Determine the [X, Y] coordinate at the center of the cell enclosing the given text.  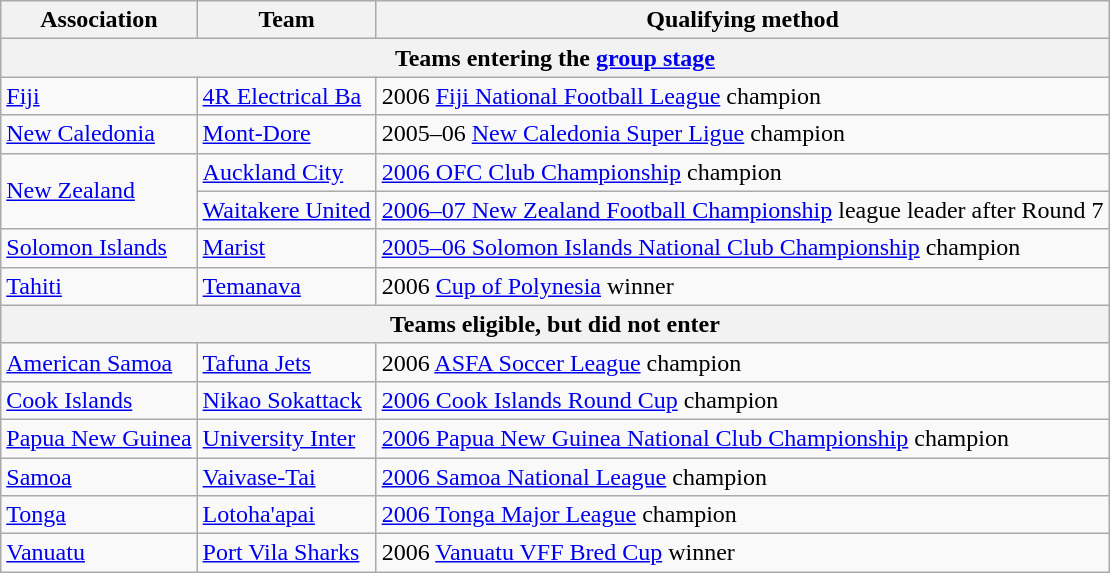
Solomon Islands [99, 248]
2006 Cook Islands Round Cup champion [742, 400]
Fiji [99, 96]
American Samoa [99, 362]
Mont-Dore [286, 134]
New Caledonia [99, 134]
2006 Fiji National Football League champion [742, 96]
Tafuna Jets [286, 362]
Teams entering the group stage [555, 58]
Samoa [99, 477]
2005–06 New Caledonia Super Ligue champion [742, 134]
2006 Tonga Major League champion [742, 515]
Tonga [99, 515]
Waitakere United [286, 210]
Tahiti [99, 286]
2006 Cup of Polynesia winner [742, 286]
Nikao Sokattack [286, 400]
2006 ASFA Soccer League champion [742, 362]
2005–06 Solomon Islands National Club Championship champion [742, 248]
Temanava [286, 286]
Teams eligible, but did not enter [555, 324]
Lotoha'apai [286, 515]
Marist [286, 248]
Association [99, 20]
2006 Samoa National League champion [742, 477]
Vaivase-Tai [286, 477]
Port Vila Sharks [286, 553]
Cook Islands [99, 400]
Papua New Guinea [99, 438]
2006–07 New Zealand Football Championship league leader after Round 7 [742, 210]
Team [286, 20]
2006 Papua New Guinea National Club Championship champion [742, 438]
2006 Vanuatu VFF Bred Cup winner [742, 553]
Auckland City [286, 172]
Vanuatu [99, 553]
University Inter [286, 438]
4R Electrical Ba [286, 96]
Qualifying method [742, 20]
New Zealand [99, 191]
2006 OFC Club Championship champion [742, 172]
